Extract the (x, y) coordinate from the center of the cell holding the provided text.  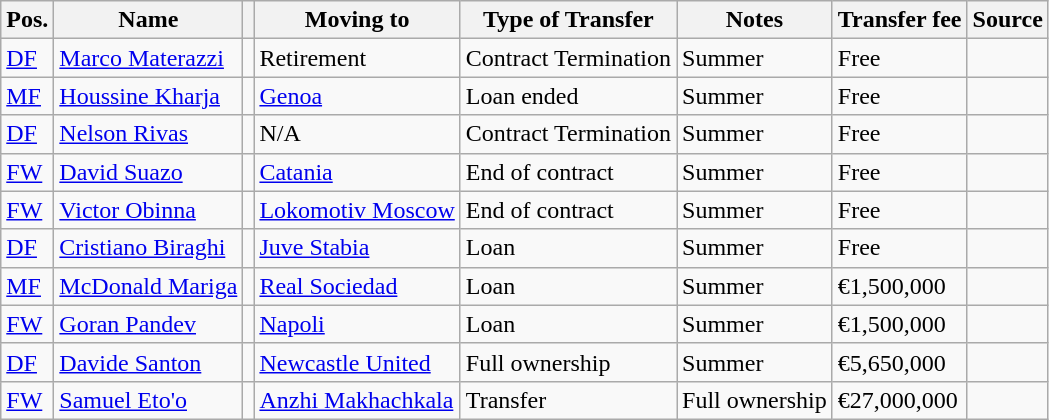
€27,000,000 (900, 400)
Nelson Rivas (148, 134)
David Suazo (148, 172)
Loan ended (568, 96)
Napoli (357, 324)
Catania (357, 172)
Notes (755, 20)
Newcastle United (357, 362)
Pos. (28, 20)
Genoa (357, 96)
Moving to (357, 20)
Name (148, 20)
N/A (357, 134)
Juve Stabia (357, 248)
Samuel Eto'o (148, 400)
Transfer fee (900, 20)
Marco Materazzi (148, 58)
Transfer (568, 400)
Lokomotiv Moscow (357, 210)
Source (1008, 20)
Cristiano Biraghi (148, 248)
Goran Pandev (148, 324)
Davide Santon (148, 362)
Real Sociedad (357, 286)
Anzhi Makhachkala (357, 400)
Houssine Kharja (148, 96)
Victor Obinna (148, 210)
Type of Transfer (568, 20)
€5,650,000 (900, 362)
Retirement (357, 58)
McDonald Mariga (148, 286)
